Capture the cell that displays the provided text and extract its (X, Y) central coordinate. 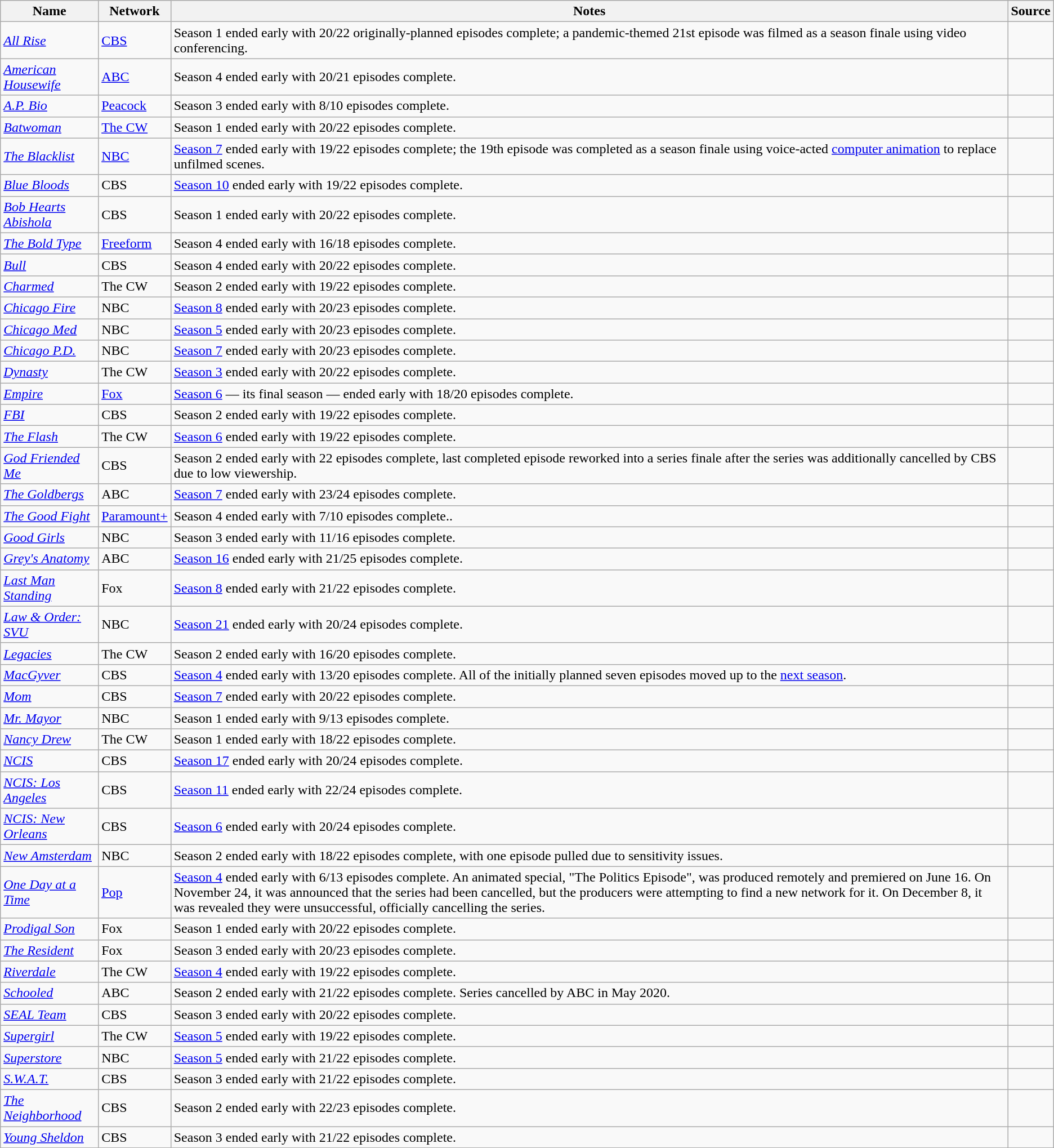
Chicago P.D. (50, 351)
Pop (135, 892)
SEAL Team (50, 1014)
Riverdale (50, 972)
Season 6 — its final season — ended early with 18/20 episodes complete. (589, 394)
The Resident (50, 950)
New Amsterdam (50, 856)
Dynasty (50, 372)
Season 5 ended early with 20/23 episodes complete. (589, 330)
Name (50, 11)
Season 4 ended early with 13/20 episodes complete. All of the initially planned seven episodes moved up to the next season. (589, 675)
The Bold Type (50, 243)
Empire (50, 394)
Season 21 ended early with 20/24 episodes complete. (589, 624)
Season 4 ended early with 7/10 episodes complete.. (589, 516)
Season 8 ended early with 20/23 episodes complete. (589, 308)
Season 4 ended early with 20/21 episodes complete. (589, 77)
One Day at a Time (50, 892)
NCIS: New Orleans (50, 827)
Season 2 ended early with 21/22 episodes complete. Series cancelled by ABC in May 2020. (589, 993)
Chicago Fire (50, 308)
Season 16 ended early with 21/25 episodes complete. (589, 559)
Season 7 ended early with 20/23 episodes complete. (589, 351)
Season 4 ended early with 19/22 episodes complete. (589, 972)
Notes (589, 11)
Mom (50, 696)
Season 7 ended early with 20/22 episodes complete. (589, 696)
Season 1 ended early with 9/13 episodes complete. (589, 718)
Season 5 ended early with 21/22 episodes complete. (589, 1057)
NCIS: Los Angeles (50, 790)
Season 6 ended early with 19/22 episodes complete. (589, 437)
Season 1 ended early with 18/22 episodes complete. (589, 740)
All Rise (50, 41)
Mr. Mayor (50, 718)
S.W.A.T. (50, 1079)
The Blacklist (50, 157)
FBI (50, 415)
A.P. Bio (50, 106)
Law & Order: SVU (50, 624)
Batwoman (50, 127)
Grey's Anatomy (50, 559)
Supergirl (50, 1036)
Season 5 ended early with 19/22 episodes complete. (589, 1036)
Season 2 ended early with 18/22 episodes complete, with one episode pulled due to sensitivity issues. (589, 856)
Network (135, 11)
Prodigal Son (50, 929)
Superstore (50, 1057)
The Goldbergs (50, 495)
Freeform (135, 243)
Chicago Med (50, 330)
Bull (50, 265)
Season 7 ended early with 23/24 episodes complete. (589, 495)
Season 17 ended early with 20/24 episodes complete. (589, 761)
Charmed (50, 286)
NCIS (50, 761)
American Housewife (50, 77)
Season 8 ended early with 21/22 episodes complete. (589, 588)
Source (1030, 11)
Nancy Drew (50, 740)
The Neighborhood (50, 1107)
Season 3 ended early with 20/23 episodes complete. (589, 950)
Season 6 ended early with 20/24 episodes complete. (589, 827)
Season 4 ended early with 16/18 episodes complete. (589, 243)
Last Man Standing (50, 588)
Season 2 ended early with 16/20 episodes complete. (589, 653)
Season 3 ended early with 8/10 episodes complete. (589, 106)
MacGyver (50, 675)
Paramount+ (135, 516)
Season 2 ended early with 22/23 episodes complete. (589, 1107)
Good Girls (50, 537)
Legacies (50, 653)
God Friended Me (50, 465)
Bob Hearts Abishola (50, 214)
Young Sheldon (50, 1137)
Season 10 ended early with 19/22 episodes complete. (589, 185)
The Flash (50, 437)
Season 11 ended early with 22/24 episodes complete. (589, 790)
Season 3 ended early with 11/16 episodes complete. (589, 537)
The Good Fight (50, 516)
Peacock (135, 106)
Blue Bloods (50, 185)
Schooled (50, 993)
Season 4 ended early with 20/22 episodes complete. (589, 265)
